Pinpoint the cell where the given text exists, returning its (x, y) midpoint coordinate. 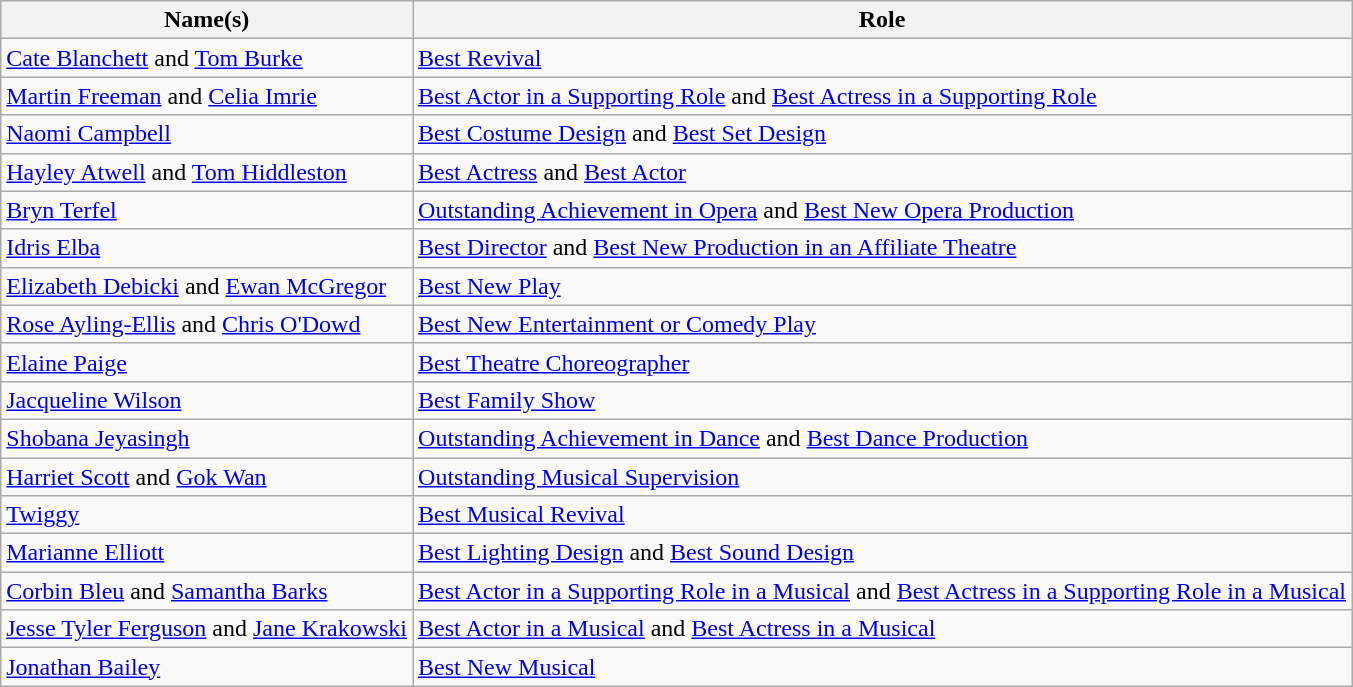
Best Director and Best New Production in an Affiliate Theatre (882, 248)
Outstanding Achievement in Opera and Best New Opera Production (882, 210)
Idris Elba (207, 248)
Best Actor in a Supporting Role and Best Actress in a Supporting Role (882, 96)
Best Lighting Design and Best Sound Design (882, 553)
Best Actor in a Supporting Role in a Musical and Best Actress in a Supporting Role in a Musical (882, 591)
Best New Play (882, 286)
Shobana Jeyasingh (207, 438)
Jesse Tyler Ferguson and Jane Krakowski (207, 629)
Best New Musical (882, 667)
Outstanding Musical Supervision (882, 477)
Twiggy (207, 515)
Elaine Paige (207, 362)
Hayley Atwell and Tom Hiddleston (207, 172)
Best Musical Revival (882, 515)
Harriet Scott and Gok Wan (207, 477)
Corbin Bleu and Samantha Barks (207, 591)
Cate Blanchett and Tom Burke (207, 58)
Best Actor in a Musical and Best Actress in a Musical (882, 629)
Best Actress and Best Actor (882, 172)
Rose Ayling-Ellis and Chris O'Dowd (207, 324)
Outstanding Achievement in Dance and Best Dance Production (882, 438)
Bryn Terfel (207, 210)
Best Revival (882, 58)
Best Theatre Choreographer (882, 362)
Elizabeth Debicki and Ewan McGregor (207, 286)
Best New Entertainment or Comedy Play (882, 324)
Best Family Show (882, 400)
Jacqueline Wilson (207, 400)
Jonathan Bailey (207, 667)
Martin Freeman and Celia Imrie (207, 96)
Role (882, 20)
Naomi Campbell (207, 134)
Name(s) (207, 20)
Marianne Elliott (207, 553)
Best Costume Design and Best Set Design (882, 134)
